Return the [X, Y] coordinate for the center point of the cell that contains the specified text.  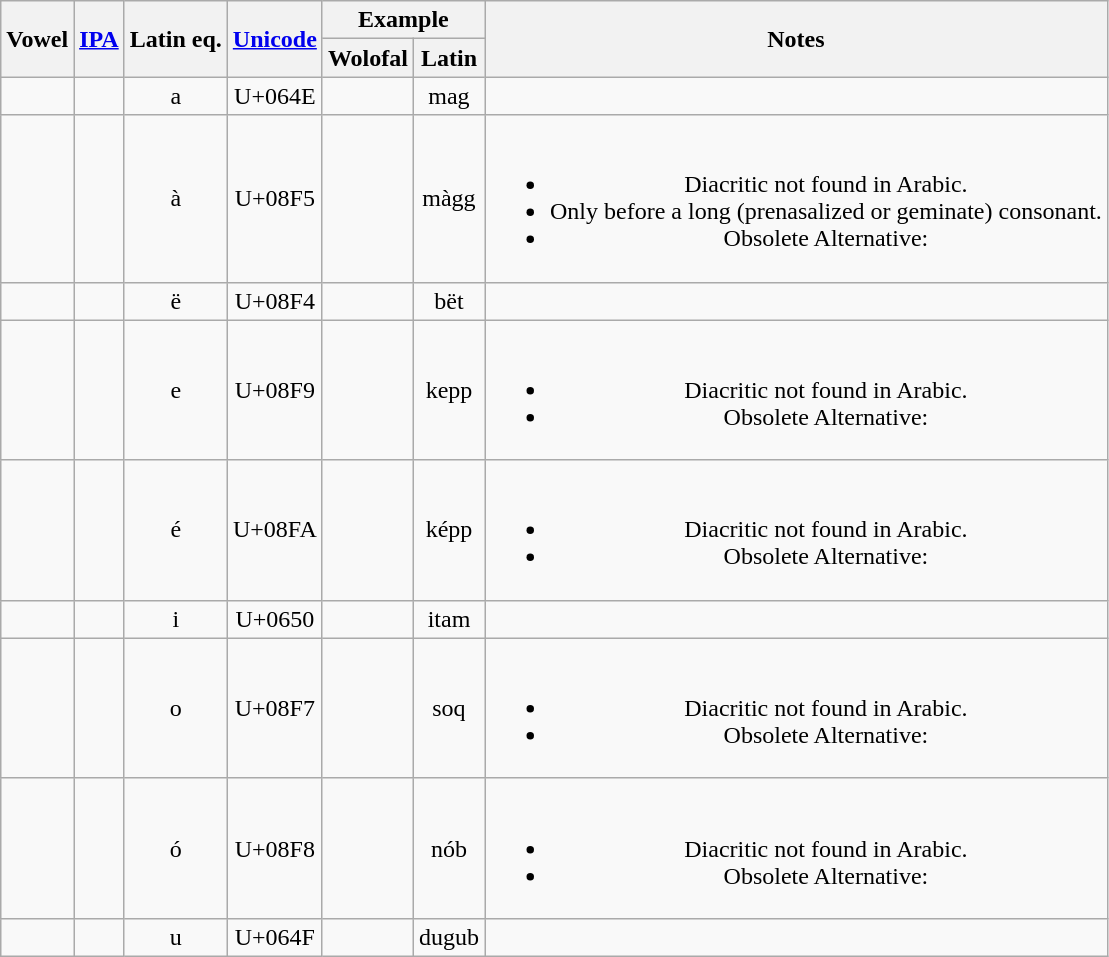
Latin [448, 58]
U+08FA [274, 530]
e [176, 390]
Notes [796, 39]
IPA [100, 39]
Example [403, 20]
ë [176, 301]
bët [448, 301]
é [176, 530]
nób [448, 848]
U+0650 [274, 619]
U+08F4 [274, 301]
U+08F9 [274, 390]
mag [448, 96]
màgg [448, 198]
à [176, 198]
Unicode [274, 39]
U+064E [274, 96]
itam [448, 619]
o [176, 708]
Latin eq. [176, 39]
a [176, 96]
U+08F8 [274, 848]
ó [176, 848]
kepp [448, 390]
képp [448, 530]
Wolofal [368, 58]
i [176, 619]
U+08F7 [274, 708]
Vowel [38, 39]
Diacritic not found in Arabic.Only before a long (prenasalized or geminate) consonant.Obsolete Alternative: [796, 198]
U+08F5 [274, 198]
soq [448, 708]
u [176, 937]
dugub [448, 937]
U+064F [274, 937]
